Pinpoint the cell where the given text exists, returning its [x, y] midpoint coordinate. 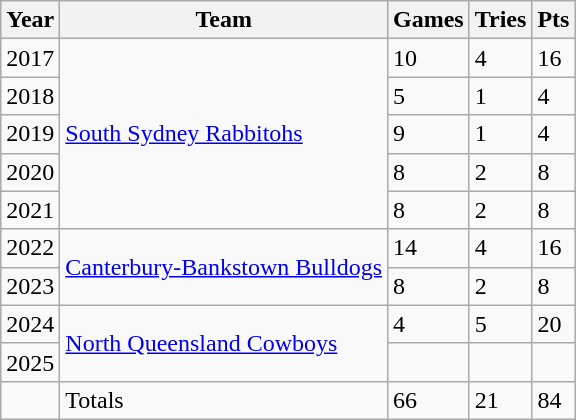
Games [429, 20]
Tries [500, 20]
2023 [30, 286]
84 [554, 400]
Team [224, 20]
2021 [30, 210]
9 [429, 134]
66 [429, 400]
2020 [30, 172]
2018 [30, 96]
14 [429, 248]
2024 [30, 324]
10 [429, 58]
Pts [554, 20]
2025 [30, 362]
21 [500, 400]
Canterbury-Bankstown Bulldogs [224, 267]
20 [554, 324]
2017 [30, 58]
Totals [224, 400]
South Sydney Rabbitohs [224, 134]
North Queensland Cowboys [224, 343]
2022 [30, 248]
Year [30, 20]
2019 [30, 134]
